Extract the [x, y] coordinate from the center of the cell holding the provided text.  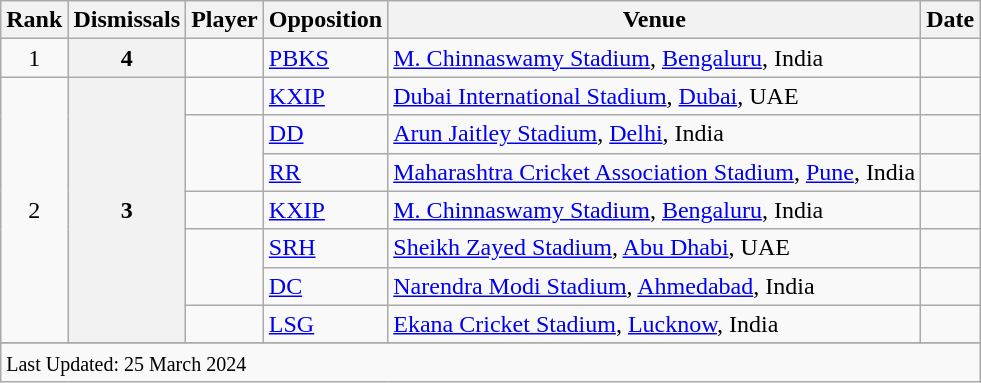
1 [34, 58]
Ekana Cricket Stadium, Lucknow, India [654, 324]
Opposition [325, 20]
RR [325, 172]
PBKS [325, 58]
Sheikh Zayed Stadium, Abu Dhabi, UAE [654, 248]
SRH [325, 248]
Last Updated: 25 March 2024 [490, 362]
4 [127, 58]
Narendra Modi Stadium, Ahmedabad, India [654, 286]
DC [325, 286]
Player [225, 20]
Dubai International Stadium, Dubai, UAE [654, 96]
LSG [325, 324]
Venue [654, 20]
2 [34, 210]
Maharashtra Cricket Association Stadium, Pune, India [654, 172]
Arun Jaitley Stadium, Delhi, India [654, 134]
Date [950, 20]
Dismissals [127, 20]
DD [325, 134]
Rank [34, 20]
3 [127, 210]
